Scan for the cell matching the given text and deliver its [x, y] coordinate at center. 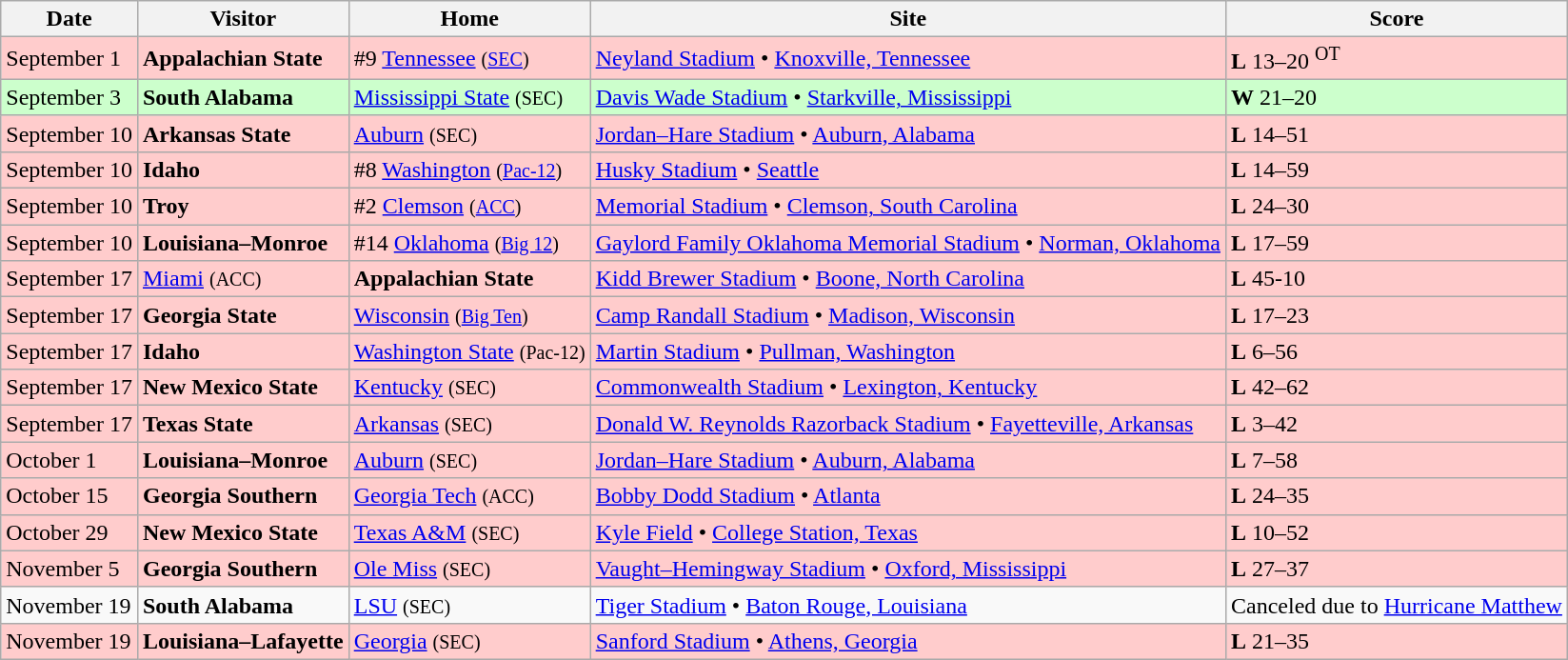
W 21–20 [1396, 97]
Home [469, 19]
Martin Stadium • Pullman, Washington [908, 351]
Davis Wade Stadium • Starkville, Mississippi [908, 97]
Louisiana–Lafayette [243, 641]
October 29 [69, 532]
L 14–59 [1396, 170]
October 15 [69, 496]
Georgia Tech (ACC) [469, 496]
L 17–59 [1396, 243]
L 24–35 [1396, 496]
L 14–51 [1396, 133]
Kyle Field • College Station, Texas [908, 532]
L 3–42 [1396, 424]
Miami (ACC) [243, 279]
L 13–20 OT [1396, 59]
LSU (SEC) [469, 605]
#14 Oklahoma (Big 12) [469, 243]
Kidd Brewer Stadium • Boone, North Carolina [908, 279]
L 24–30 [1396, 207]
Donald W. Reynolds Razorback Stadium • Fayetteville, Arkansas [908, 424]
Date [69, 19]
Gaylord Family Oklahoma Memorial Stadium • Norman, Oklahoma [908, 243]
Bobby Dodd Stadium • Atlanta [908, 496]
September 3 [69, 97]
L 6–56 [1396, 351]
Canceled due to Hurricane Matthew [1396, 605]
October 1 [69, 460]
Georgia State [243, 315]
Visitor [243, 19]
Wisconsin (Big Ten) [469, 315]
L 45-10 [1396, 279]
Camp Randall Stadium • Madison, Wisconsin [908, 315]
Memorial Stadium • Clemson, South Carolina [908, 207]
L 27–37 [1396, 569]
Georgia (SEC) [469, 641]
Arkansas (SEC) [469, 424]
L 10–52 [1396, 532]
Husky Stadium • Seattle [908, 170]
L 7–58 [1396, 460]
L 17–23 [1396, 315]
Vaught–Hemingway Stadium • Oxford, Mississippi [908, 569]
Washington State (Pac-12) [469, 351]
September 1 [69, 59]
Ole Miss (SEC) [469, 569]
Texas A&M (SEC) [469, 532]
November 5 [69, 569]
Commonwealth Stadium • Lexington, Kentucky [908, 388]
Tiger Stadium • Baton Rouge, Louisiana [908, 605]
Site [908, 19]
Mississippi State (SEC) [469, 97]
Sanford Stadium • Athens, Georgia [908, 641]
L 21–35 [1396, 641]
Neyland Stadium • Knoxville, Tennessee [908, 59]
Kentucky (SEC) [469, 388]
L 42–62 [1396, 388]
Score [1396, 19]
Texas State [243, 424]
#8 Washington (Pac-12) [469, 170]
#9 Tennessee (SEC) [469, 59]
#2 Clemson (ACC) [469, 207]
Troy [243, 207]
Arkansas State [243, 133]
